Output the (x, y) coordinate of the center of the cell containing the given text.  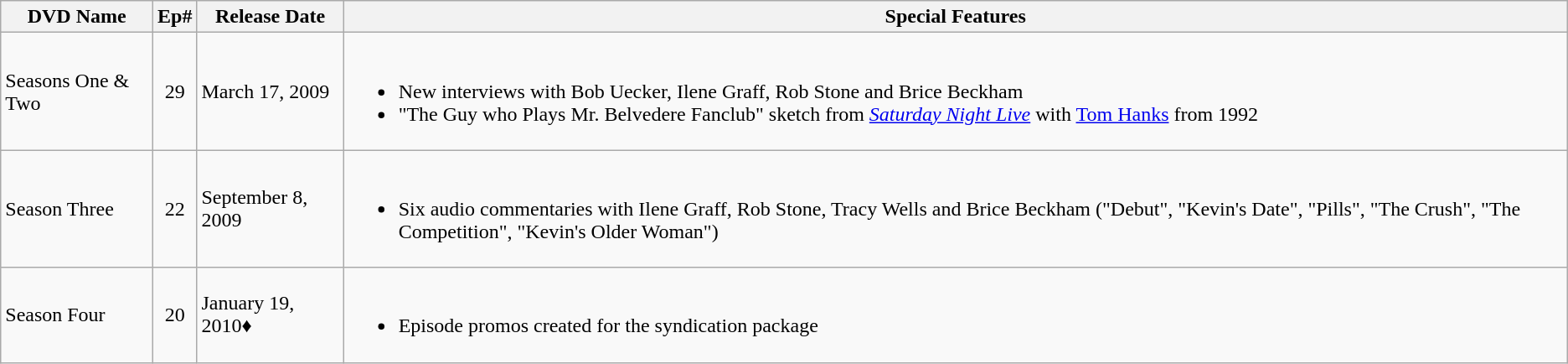
Episode promos created for the syndication package (955, 315)
January 19, 2010♦ (270, 315)
22 (175, 209)
Season Three (77, 209)
Season Four (77, 315)
Seasons One & Two (77, 91)
September 8, 2009 (270, 209)
Release Date (270, 17)
DVD Name (77, 17)
Ep# (175, 17)
Special Features (955, 17)
29 (175, 91)
March 17, 2009 (270, 91)
20 (175, 315)
